Return (X, Y) of the center of cell containing provided text 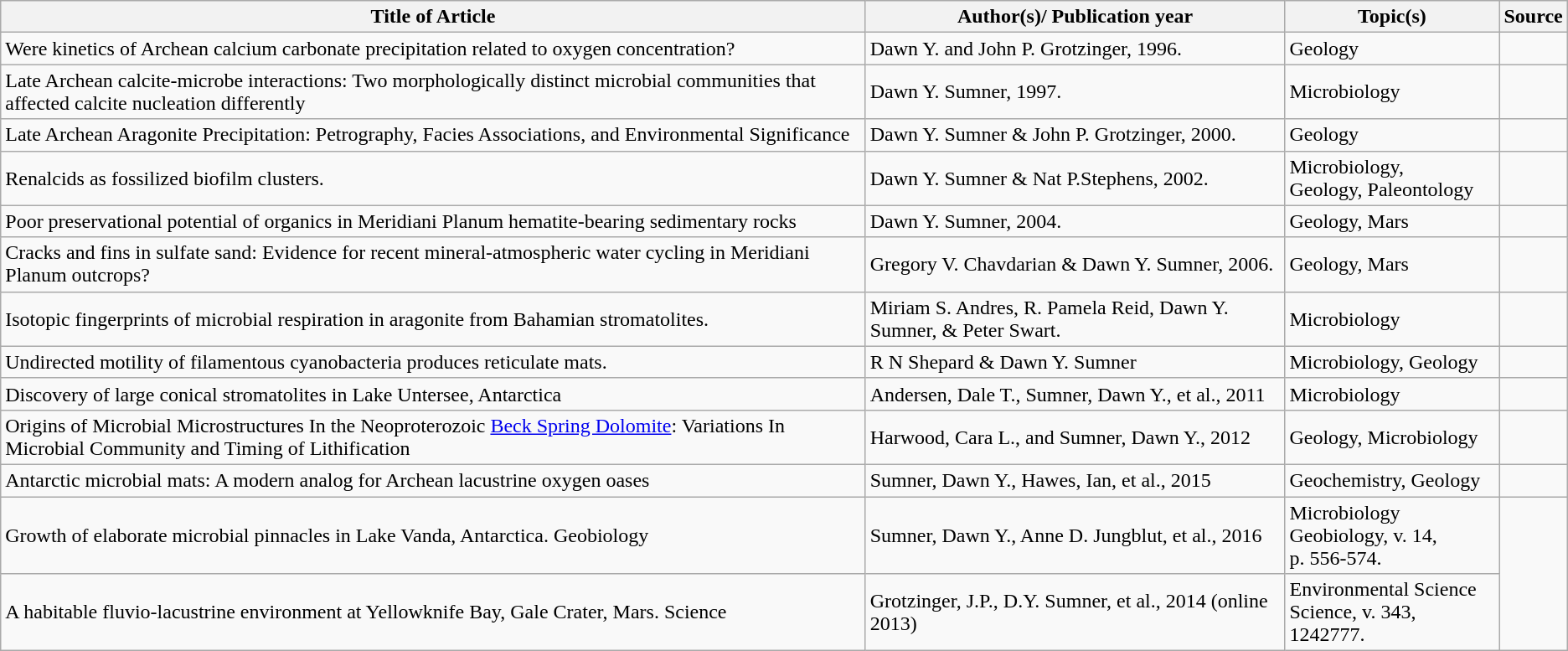
Topic(s) (1392, 17)
Dawn Y. Sumner, 1997. (1075, 92)
Gregory V. Chavdarian & Dawn Y. Sumner, 2006. (1075, 265)
Antarctic microbial mats: A modern analog for Archean lacustrine oxygen oases (433, 480)
Sumner, Dawn Y., Anne D. Jungblut, et al., 2016 (1075, 535)
Renalcids as fossilized biofilm clusters. (433, 178)
Isotopic fingerprints of microbial respiration in aragonite from Bahamian stromatolites. (433, 318)
Microbiology,Geology, Paleontology (1392, 178)
Source (1533, 17)
Late Archean Aragonite Precipitation: Petrography, Facies Associations, and Environmental Significance (433, 135)
Andersen, Dale T., Sumner, Dawn Y., et al., 2011 (1075, 394)
Title of Article (433, 17)
Sumner, Dawn Y., Hawes, Ian, et al., 2015 (1075, 480)
R N Shepard & Dawn Y. Sumner (1075, 362)
A habitable fluvio-lacustrine environment at Yellowknife Bay, Gale Crater, Mars. Science (433, 612)
Dawn Y. and John P. Grotzinger, 1996. (1075, 49)
Environmental ScienceScience, v. 343, 1242777. (1392, 612)
Dawn Y. Sumner & Nat P.Stephens, 2002. (1075, 178)
Cracks and fins in sulfate sand: Evidence for recent mineral-atmospheric water cycling in Meridiani Planum outcrops? (433, 265)
Dawn Y. Sumner & John P. Grotzinger, 2000. (1075, 135)
MicrobiologyGeobiology, v. 14, p. 556-574. (1392, 535)
Grotzinger, J.P., D.Y. Sumner, et al., 2014 (online 2013) (1075, 612)
Growth of elaborate microbial pinnacles in Lake Vanda, Antarctica. Geobiology (433, 535)
Harwood, Cara L., and Sumner, Dawn Y., 2012 (1075, 437)
Microbiology, Geology (1392, 362)
Dawn Y. Sumner, 2004. (1075, 221)
Geology, Microbiology (1392, 437)
Geochemistry, Geology (1392, 480)
Undirected motility of filamentous cyanobacteria produces reticulate mats. (433, 362)
Miriam S. Andres, R. Pamela Reid, Dawn Y. Sumner, & Peter Swart. (1075, 318)
Discovery of large conical stromatolites in Lake Untersee, Antarctica (433, 394)
Were kinetics of Archean calcium carbonate precipitation related to oxygen concentration? (433, 49)
Origins of Microbial Microstructures In the Neoproterozoic Beck Spring Dolomite: Variations In Microbial Community and Timing of Lithification (433, 437)
Author(s)/ Publication year (1075, 17)
Poor preservational potential of organics in Meridiani Planum hematite-bearing sedimentary rocks (433, 221)
Late Archean calcite-microbe interactions: Two morphologically distinct microbial communities that affected calcite nucleation differently (433, 92)
